Extract the (X, Y) coordinate from the center of the cell holding the provided text.  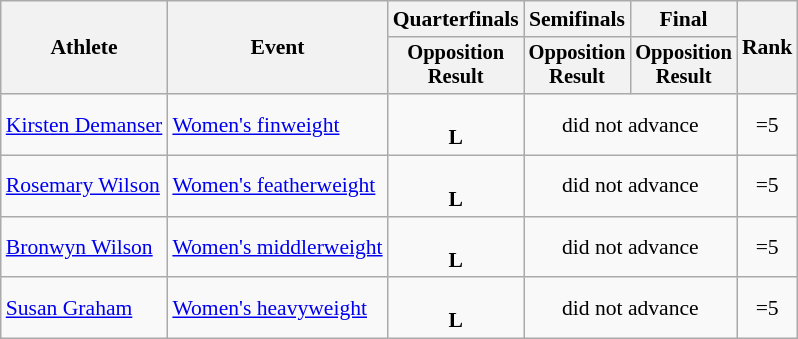
Women's middlerweight (277, 248)
Event (277, 48)
Bronwyn Wilson (84, 248)
Women's finweight (277, 124)
Rank (768, 48)
Athlete (84, 48)
Semifinals (578, 19)
Rosemary Wilson (84, 186)
Kirsten Demanser (84, 124)
Susan Graham (84, 308)
Quarterfinals (456, 19)
Women's featherweight (277, 186)
Final (684, 19)
Women's heavyweight (277, 308)
